From the cell containing the given text, extract its center point as (x, y) coordinate. 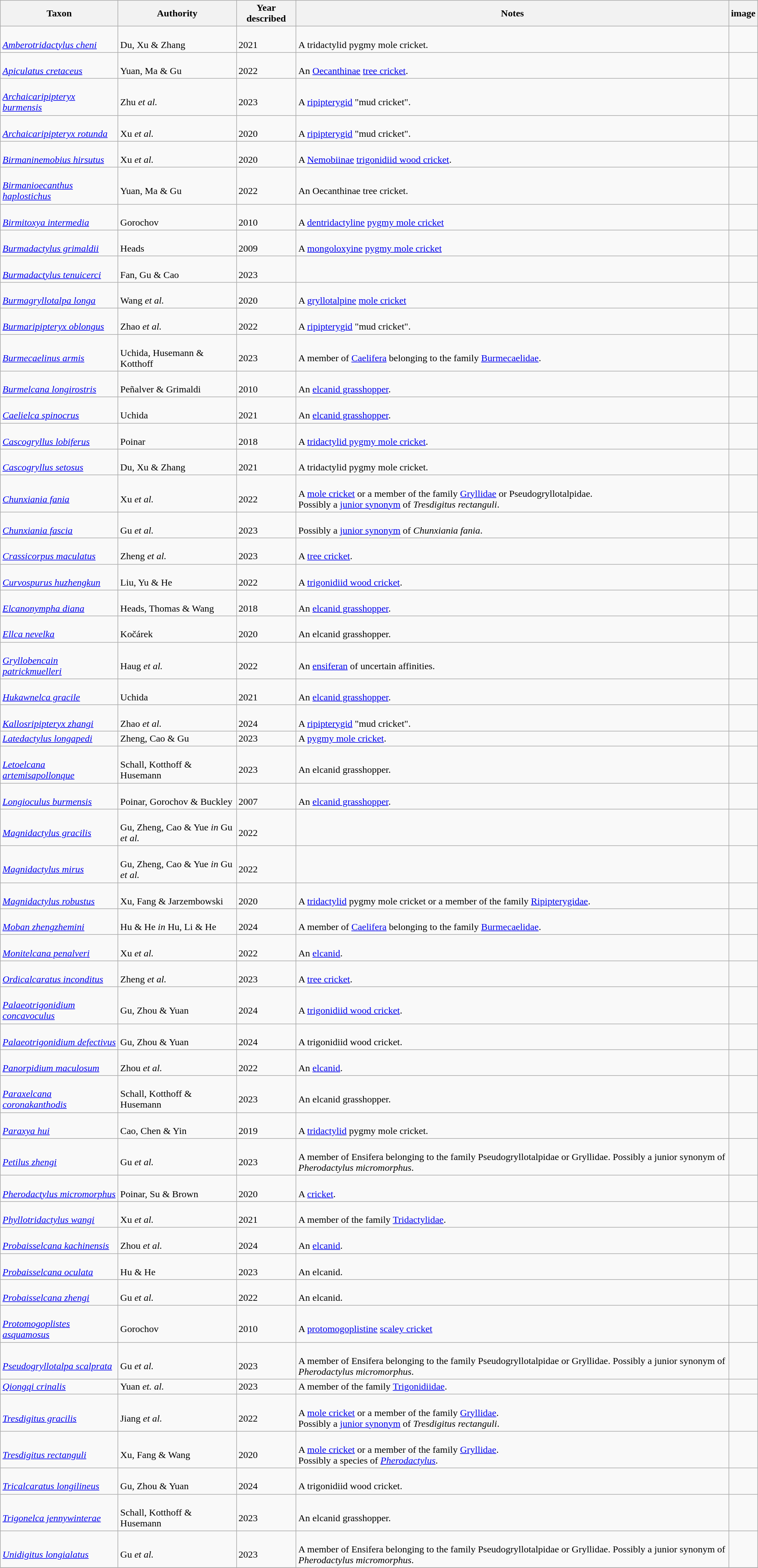
Poinar, Su & Brown (177, 1188)
Birmitoxya intermedia (59, 217)
Hu & He in Hu, Li & He (177, 922)
Burmagryllotalpa longa (59, 295)
Heads (177, 243)
A member of the family Trigonidiidae. (513, 1387)
Crassicorpus maculatus (59, 551)
Unidigitus longialatus (59, 1549)
Tresdigitus rectanguli (59, 1450)
Uchida, Husemann & Kotthoff (177, 353)
A dentridactyline pygmy mole cricket (513, 217)
A tridactylid pygmy mole cricket or a member of the family Ripipterygidae. (513, 896)
Probaisselcana oculata (59, 1266)
Zhu et al. (177, 97)
Chunxiania fascia (59, 525)
Qiongqi crinalis (59, 1387)
A mole cricket or a member of the family Gryllidae.Possibly a species of Pherodactylus. (513, 1450)
Fan, Gu & Cao (177, 269)
Archaicaripipteryx rotunda (59, 128)
Ordicalcaratus inconditus (59, 974)
A mongoloxyine pygmy mole cricket (513, 243)
Kočárek (177, 629)
Magnidactylus gracilis (59, 828)
Archaicaripipteryx burmensis (59, 97)
Cao, Chen & Yin (177, 1126)
Curvospurus huzhengkun (59, 577)
Trigonelca jennywinterae (59, 1512)
Taxon (59, 14)
Hu & He (177, 1266)
Heads, Thomas & Wang (177, 603)
Wang et al. (177, 295)
An ensiferan of uncertain affinities. (513, 660)
Moban zhengzhemini (59, 922)
Xu, Fang & Jarzembowski (177, 896)
Ellca nevelka (59, 629)
Monitelcana penalveri (59, 948)
A Nemobiinae trigonidiid wood cricket. (513, 154)
A pygmy mole cricket. (513, 738)
Hukawnelca gracile (59, 692)
A gryllotalpine mole cricket (513, 295)
Liu, Yu & He (177, 577)
A mole cricket or a member of the family Gryllidae or Pseudogryllotalpidae.Possibly a junior synonym of Tresdigitus rectanguli. (513, 494)
Probaisselcana zhengi (59, 1293)
Petilus zhengi (59, 1157)
Panorpidium maculosum (59, 1062)
A member of the family Tridactylidae. (513, 1214)
Paraxelcana coronakanthodis (59, 1094)
Burmelcana longirostris (59, 384)
Peñalver & Grimaldi (177, 384)
Probaisselcana kachinensis (59, 1240)
Caelielca spinocrus (59, 410)
Apiculatus cretaceus (59, 66)
image (743, 14)
Burmecaelinus armis (59, 353)
Elcanonympha diana (59, 603)
Protomogoplistes asquamosus (59, 1324)
Zheng, Cao & Gu (177, 738)
Burmadactylus tenuicerci (59, 269)
Notes (513, 14)
Latedactylus longapedi (59, 738)
Palaeotrigonidium defectivus (59, 1037)
Poinar, Gorochov & Buckley (177, 796)
Magnidactylus mirus (59, 864)
Cascogryllus lobiferus (59, 436)
Poinar (177, 436)
Longioculus burmensis (59, 796)
Chunxiania fania (59, 494)
2019 (266, 1126)
Gryllobencain patrickmuelleri (59, 660)
Magnidactylus robustus (59, 896)
A protomogoplistine scaley cricket (513, 1324)
Year described (266, 14)
Paraxya hui (59, 1126)
Phyllotridactylus wangi (59, 1214)
Haug et al. (177, 660)
Birmaninemobius hirsutus (59, 154)
Letoelcana artemisapollonque (59, 764)
Yuan et. al. (177, 1387)
Amberotridactylus cheni (59, 39)
Jiang et al. (177, 1413)
Tricalcaratus longilineus (59, 1481)
Burmadactylus grimaldii (59, 243)
2007 (266, 796)
2009 (266, 243)
Burmaripipteryx oblongus (59, 321)
A mole cricket or a member of the family Gryllidae.Possibly a junior synonym of Tresdigitus rectanguli. (513, 1413)
Tresdigitus gracilis (59, 1413)
Palaeotrigonidium concavoculus (59, 1005)
Authority (177, 14)
A cricket. (513, 1188)
Kallosripipteryx zhangi (59, 718)
Possibly a junior synonym of Chunxiania fania. (513, 525)
Xu, Fang & Wang (177, 1450)
Birmanioecanthus haplostichus (59, 186)
Pseudogryllotalpa scalprata (59, 1361)
Cascogryllus setosus (59, 462)
Pherodactylus micromorphus (59, 1188)
